Return the [X, Y] coordinate for the center point of the cell that contains the specified text.  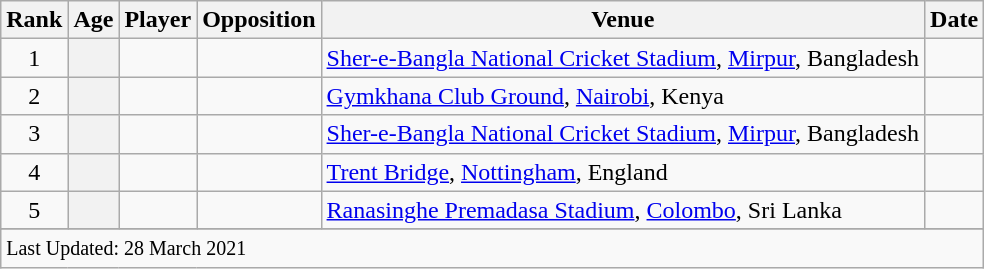
2 [34, 96]
Gymkhana Club Ground, Nairobi, Kenya [622, 96]
Last Updated: 28 March 2021 [492, 248]
4 [34, 172]
Age [94, 20]
Opposition [259, 20]
Date [954, 20]
Venue [622, 20]
3 [34, 134]
1 [34, 58]
Rank [34, 20]
Ranasinghe Premadasa Stadium, Colombo, Sri Lanka [622, 210]
5 [34, 210]
Player [158, 20]
Trent Bridge, Nottingham, England [622, 172]
